Find where the given text appears and provide that cell's center as (x, y) coordinate. 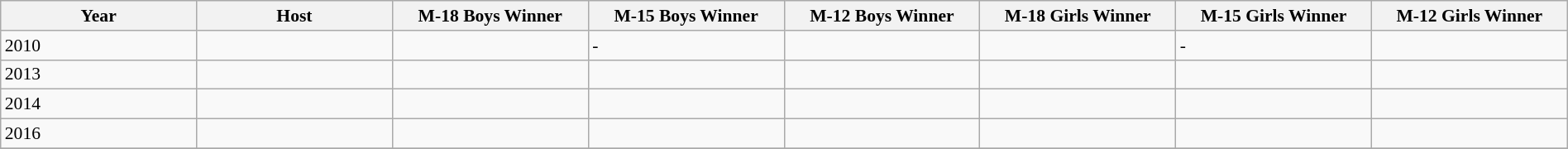
Year (99, 16)
2013 (99, 74)
M-18 Girls Winner (1078, 16)
M-15 Boys Winner (686, 16)
M-18 Boys Winner (490, 16)
M-12 Girls Winner (1469, 16)
Host (294, 16)
2016 (99, 134)
M-12 Boys Winner (882, 16)
2014 (99, 104)
2010 (99, 46)
M-15 Girls Winner (1274, 16)
